Determine the (X, Y) coordinate at the center of the cell enclosing the given text.  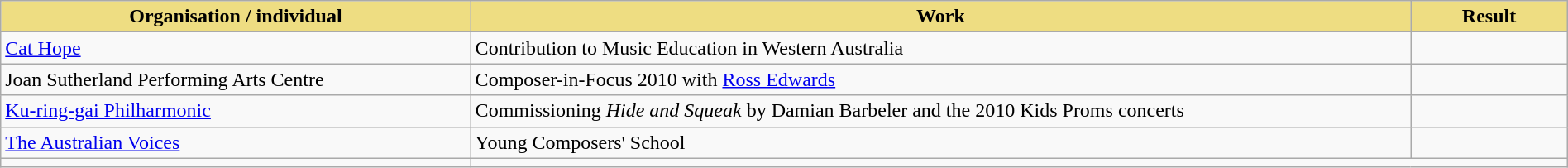
Work (941, 17)
Young Composers' School (941, 142)
Composer-in-Focus 2010 with Ross Edwards (941, 79)
Ku-ring-gai Philharmonic (236, 111)
Contribution to Music Education in Western Australia (941, 48)
Result (1489, 17)
Organisation / individual (236, 17)
Joan Sutherland Performing Arts Centre (236, 79)
Cat Hope (236, 48)
The Australian Voices (236, 142)
Commissioning Hide and Squeak by Damian Barbeler and the 2010 Kids Proms concerts (941, 111)
